Search for the cell housing the specified text and yield its [x, y] center coordinate. 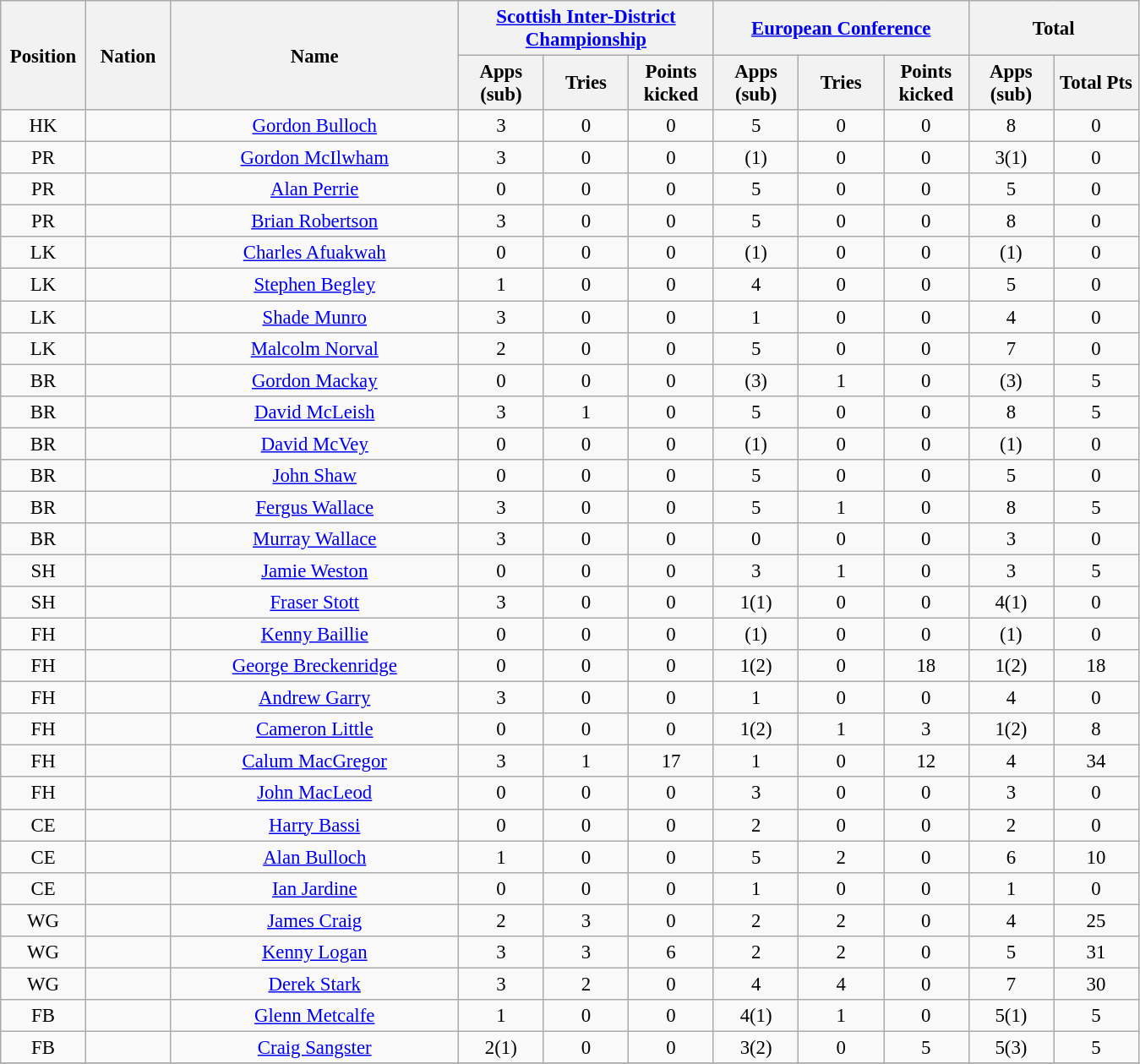
Charles Afuakwah [314, 253]
17 [671, 761]
Shade Munro [314, 317]
European Conference [841, 29]
25 [1097, 920]
3(2) [755, 1047]
Position [44, 56]
Murray Wallace [314, 539]
George Breckenridge [314, 666]
Calum MacGregor [314, 761]
James Craig [314, 920]
Fergus Wallace [314, 507]
Total [1053, 29]
David McLeish [314, 412]
3(1) [1011, 158]
John MacLeod [314, 794]
Scottish Inter-District Championship [586, 29]
HK [44, 126]
34 [1097, 761]
Malcolm Norval [314, 348]
Alan Bulloch [314, 857]
Cameron Little [314, 729]
30 [1097, 984]
Ian Jardine [314, 888]
Gordon McIlwham [314, 158]
Craig Sangster [314, 1047]
Kenny Baillie [314, 635]
12 [926, 761]
Andrew Garry [314, 698]
Name [314, 56]
Gordon Mackay [314, 380]
Nation [128, 56]
5(1) [1011, 1016]
10 [1097, 857]
31 [1097, 952]
1(1) [755, 603]
Glenn Metcalfe [314, 1016]
Stephen Begley [314, 285]
Alan Perrie [314, 189]
2(1) [502, 1047]
Harry Bassi [314, 825]
Jamie Weston [314, 570]
David McVey [314, 444]
Kenny Logan [314, 952]
Fraser Stott [314, 603]
John Shaw [314, 476]
5(3) [1011, 1047]
Gordon Bulloch [314, 126]
Total Pts [1097, 83]
Brian Robertson [314, 221]
Derek Stark [314, 984]
